Pinpoint the cell where the given text exists, returning its (X, Y) midpoint coordinate. 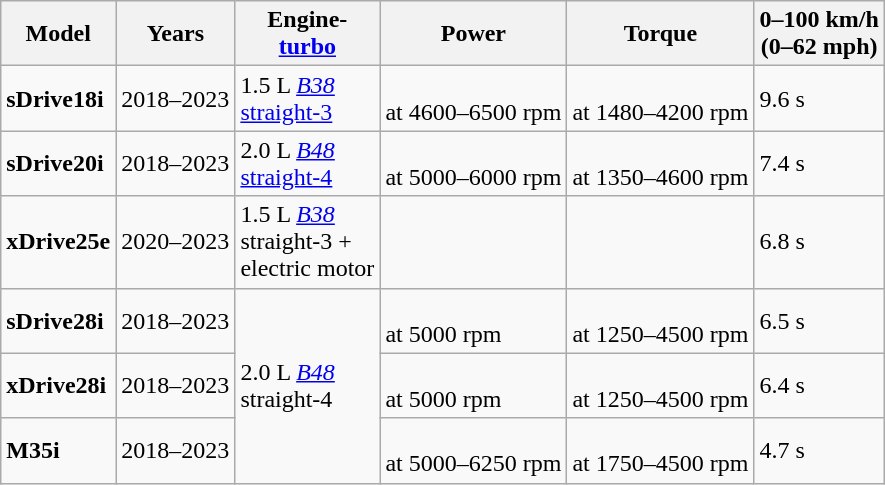
1.5 L B38 straight-3 + electric motor (308, 242)
9.6 s (819, 98)
xDrive25e (58, 242)
2020–2023 (176, 242)
at 1350–4600 rpm (660, 164)
at 4600–6500 rpm (474, 98)
xDrive28i (58, 386)
at 1480–4200 rpm (660, 98)
Model (58, 34)
6.5 s (819, 320)
at 1750–4500 rpm (660, 450)
Power (474, 34)
M35i (58, 450)
sDrive20i (58, 164)
Engine- turbo (308, 34)
6.4 s (819, 386)
6.8 s (819, 242)
at 5000–6250 rpm (474, 450)
1.5 L B38 straight-3 (308, 98)
7.4 s (819, 164)
Torque (660, 34)
sDrive28i (58, 320)
0–100 km/h (0–62 mph) (819, 34)
Years (176, 34)
sDrive18i (58, 98)
4.7 s (819, 450)
at 5000–6000 rpm (474, 164)
